Return (x, y) of the center of cell containing provided text 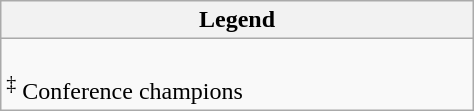
Legend (237, 20)
‡ Conference champions (237, 75)
